Detect which cell encompasses the target text, then output its (x, y) center coordinate. 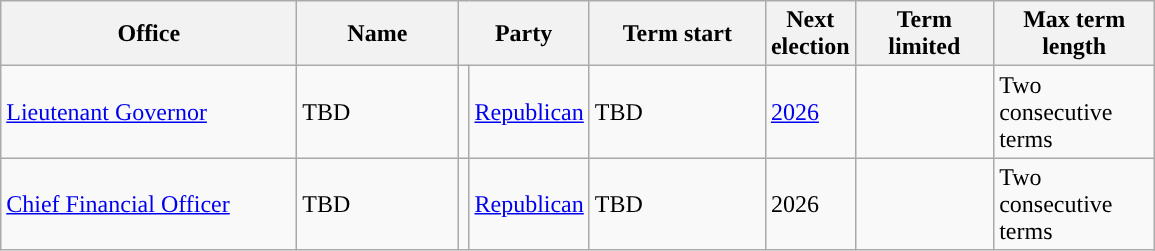
Name (378, 34)
Max term length (1074, 34)
Chief Financial Officer (149, 204)
Term start (677, 34)
Party (524, 34)
Office (149, 34)
Term limited (924, 34)
Next election (810, 34)
Lieutenant Governor (149, 112)
